Output the (x, y) coordinate of the center of the cell containing the given text.  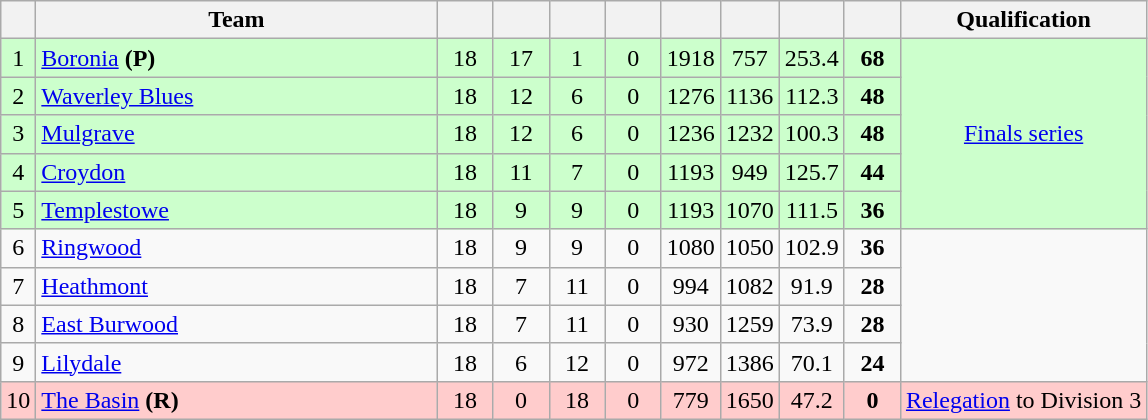
Waverley Blues (236, 96)
91.9 (812, 286)
994 (690, 286)
47.2 (812, 400)
4 (18, 172)
100.3 (812, 134)
1080 (690, 248)
10 (18, 400)
1232 (750, 134)
68 (872, 58)
930 (690, 324)
17 (521, 58)
111.5 (812, 210)
1070 (750, 210)
Ringwood (236, 248)
Lilydale (236, 362)
Boronia (P) (236, 58)
44 (872, 172)
Relegation to Division 3 (1023, 400)
The Basin (R) (236, 400)
102.9 (812, 248)
Mulgrave (236, 134)
125.7 (812, 172)
5 (18, 210)
Team (236, 20)
8 (18, 324)
East Burwood (236, 324)
70.1 (812, 362)
253.4 (812, 58)
Croydon (236, 172)
1386 (750, 362)
757 (750, 58)
24 (872, 362)
2 (18, 96)
Templestowe (236, 210)
3 (18, 134)
Finals series (1023, 134)
949 (750, 172)
1136 (750, 96)
112.3 (812, 96)
1918 (690, 58)
1650 (750, 400)
1276 (690, 96)
Heathmont (236, 286)
1236 (690, 134)
1082 (750, 286)
779 (690, 400)
1259 (750, 324)
Qualification (1023, 20)
73.9 (812, 324)
972 (690, 362)
1050 (750, 248)
